Find where the given text appears and provide that cell's center as (X, Y) coordinate. 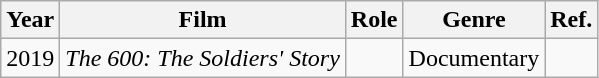
Year (30, 20)
2019 (30, 58)
Role (374, 20)
The 600: The Soldiers' Story (203, 58)
Genre (474, 20)
Ref. (572, 20)
Documentary (474, 58)
Film (203, 20)
